For the text-containing cell, return its midpoint in [x, y] coordinate format. 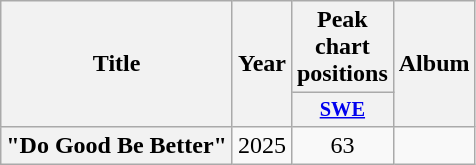
"Do Good Be Better" [117, 145]
Year [262, 64]
63 [342, 145]
Album [434, 64]
SWE [342, 110]
Peak chart positions [342, 47]
Title [117, 64]
2025 [262, 145]
